Output the [x, y] coordinate of the center of the cell containing the given text.  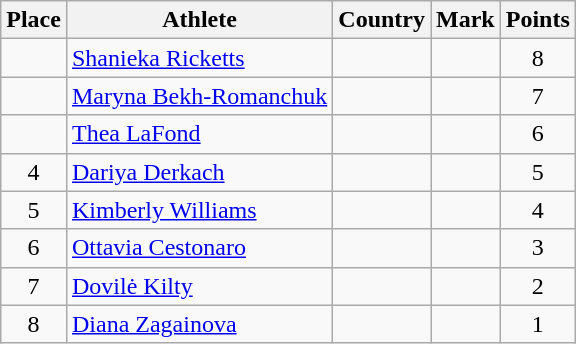
Thea LaFond [199, 134]
Mark [466, 20]
Athlete [199, 20]
Shanieka Ricketts [199, 58]
2 [538, 286]
Country [382, 20]
Kimberly Williams [199, 210]
1 [538, 324]
Ottavia Cestonaro [199, 248]
Points [538, 20]
Diana Zagainova [199, 324]
3 [538, 248]
Maryna Bekh-Romanchuk [199, 96]
Place [34, 20]
Dariya Derkach [199, 172]
Dovilė Kilty [199, 286]
